Find where the given text appears and provide that cell's center as (X, Y) coordinate. 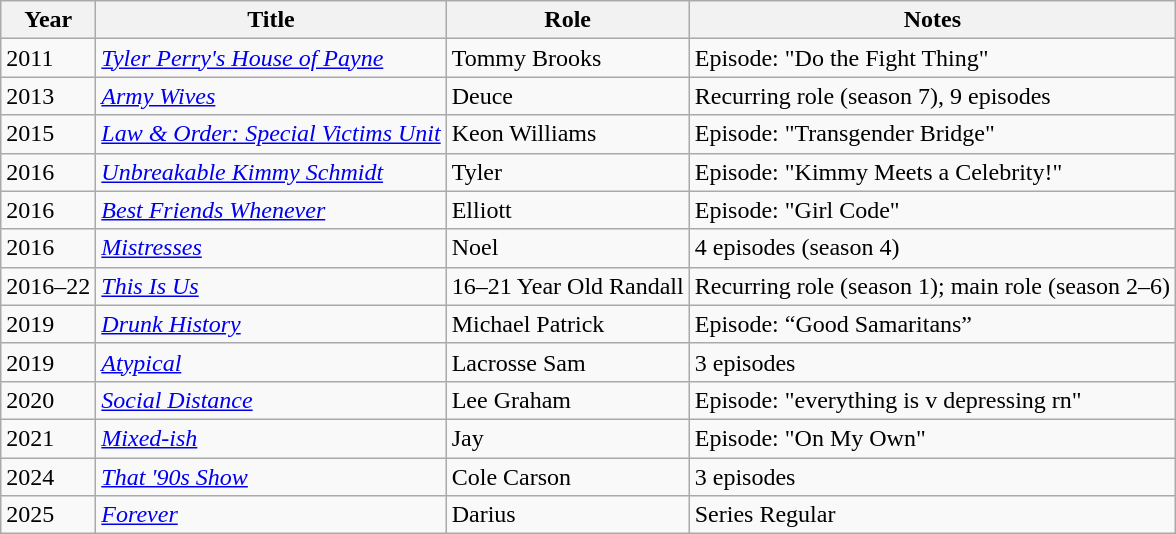
Michael Patrick (568, 324)
2025 (48, 515)
Cole Carson (568, 477)
Noel (568, 248)
Mistresses (271, 248)
Tyler Perry's House of Payne (271, 58)
Lee Graham (568, 400)
This Is Us (271, 286)
Atypical (271, 362)
Title (271, 20)
2011 (48, 58)
That '90s Show (271, 477)
Episode: "On My Own" (932, 438)
Unbreakable Kimmy Schmidt (271, 172)
4 episodes (season 4) (932, 248)
2013 (48, 96)
Jay (568, 438)
Episode: "Do the Fight Thing" (932, 58)
Lacrosse Sam (568, 362)
2021 (48, 438)
Tyler (568, 172)
Series Regular (932, 515)
2024 (48, 477)
Notes (932, 20)
Recurring role (season 1); main role (season 2–6) (932, 286)
Elliott (568, 210)
Darius (568, 515)
Law & Order: Special Victims Unit (271, 134)
Best Friends Whenever (271, 210)
Social Distance (271, 400)
Episode: "Girl Code" (932, 210)
Role (568, 20)
2020 (48, 400)
Episode: “Good Samaritans” (932, 324)
16–21 Year Old Randall (568, 286)
Episode: "Kimmy Meets a Celebrity!" (932, 172)
Tommy Brooks (568, 58)
Episode: "Transgender Bridge" (932, 134)
Mixed-ish (271, 438)
Drunk History (271, 324)
2016–22 (48, 286)
Keon Williams (568, 134)
Army Wives (271, 96)
Episode: "everything is v depressing rn" (932, 400)
Deuce (568, 96)
Recurring role (season 7), 9 episodes (932, 96)
2015 (48, 134)
Year (48, 20)
Forever (271, 515)
